Extract the (X, Y) coordinate from the center of the cell holding the provided text.  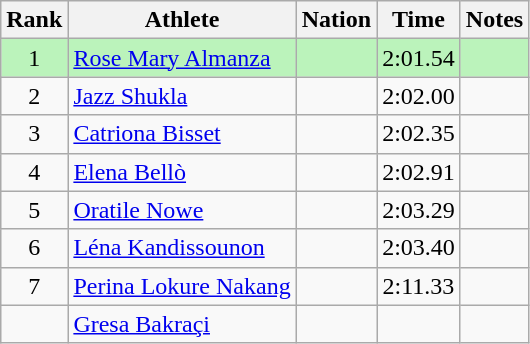
7 (34, 286)
1 (34, 58)
Rose Mary Almanza (182, 58)
6 (34, 248)
2:03.29 (419, 210)
Time (419, 20)
Perina Lokure Nakang (182, 286)
3 (34, 134)
2:02.00 (419, 96)
Gresa Bakraçi (182, 324)
2:11.33 (419, 286)
2:02.91 (419, 172)
5 (34, 210)
2:03.40 (419, 248)
Jazz Shukla (182, 96)
2:02.35 (419, 134)
Rank (34, 20)
2 (34, 96)
4 (34, 172)
Léna Kandissounon (182, 248)
Athlete (182, 20)
Oratile Nowe (182, 210)
Catriona Bisset (182, 134)
2:01.54 (419, 58)
Nation (336, 20)
Notes (494, 20)
Elena Bellò (182, 172)
